Detect which cell encompasses the target text, then output its (x, y) center coordinate. 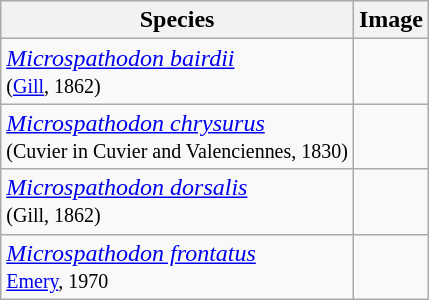
Microspathodon chrysurus(Cuvier in Cuvier and Valenciennes, 1830) (178, 136)
Microspathodon bairdii(Gill, 1862) (178, 72)
Image (390, 20)
Species (178, 20)
Microspathodon dorsalis(Gill, 1862) (178, 202)
Microspathodon frontatusEmery, 1970 (178, 266)
